Output the [X, Y] coordinate of the center of the cell containing the given text.  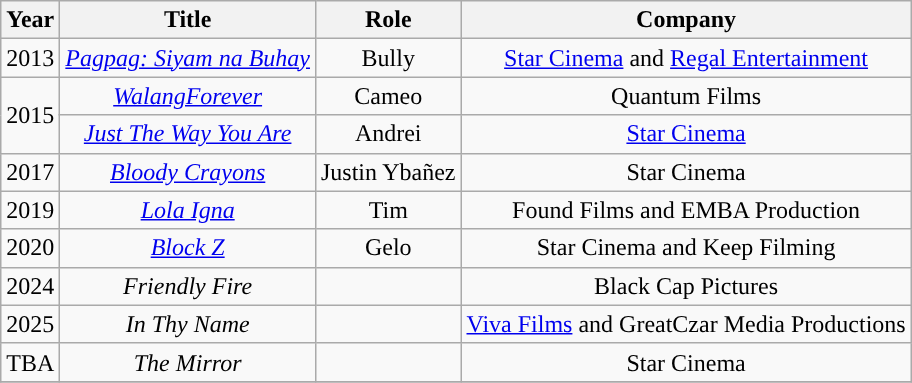
Gelo [388, 248]
2017 [30, 172]
2015 [30, 115]
Star Cinema and Keep Filming [686, 248]
Viva Films and GreatCzar Media Productions [686, 324]
TBA [30, 362]
2019 [30, 210]
Role [388, 20]
Lola Igna [188, 210]
Quantum Films [686, 96]
Andrei [388, 134]
Found Films and EMBA Production [686, 210]
Pagpag: Siyam na Buhay [188, 58]
Black Cap Pictures [686, 286]
Year [30, 20]
Block Z [188, 248]
The Mirror [188, 362]
In Thy Name [188, 324]
Cameo [388, 96]
2013 [30, 58]
Friendly Fire [188, 286]
Title [188, 20]
2024 [30, 286]
Just The Way You Are [188, 134]
Company [686, 20]
Bloody Crayons [188, 172]
2020 [30, 248]
Star Cinema and Regal Entertainment [686, 58]
WalangForever [188, 96]
Bully [388, 58]
Tim [388, 210]
2025 [30, 324]
Justin Ybañez [388, 172]
